Return [X, Y] of the center of cell containing provided text 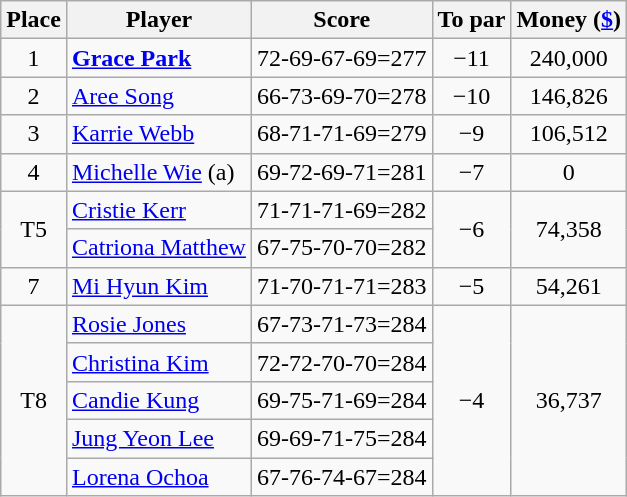
71-71-71-69=282 [342, 210]
Mi Hyun Kim [158, 286]
Place [34, 20]
Player [158, 20]
Candie Kung [158, 400]
36,737 [569, 400]
Score [342, 20]
66-73-69-70=278 [342, 96]
To par [472, 20]
T8 [34, 400]
Grace Park [158, 58]
Money ($) [569, 20]
67-73-71-73=284 [342, 324]
Lorena Ochoa [158, 477]
74,358 [569, 229]
Aree Song [158, 96]
Cristie Kerr [158, 210]
54,261 [569, 286]
4 [34, 172]
−9 [472, 134]
−10 [472, 96]
7 [34, 286]
0 [569, 172]
−5 [472, 286]
146,826 [569, 96]
67-75-70-70=282 [342, 248]
−6 [472, 229]
Michelle Wie (a) [158, 172]
T5 [34, 229]
3 [34, 134]
Christina Kim [158, 362]
1 [34, 58]
69-69-71-75=284 [342, 438]
Catriona Matthew [158, 248]
−4 [472, 400]
−11 [472, 58]
71-70-71-71=283 [342, 286]
72-72-70-70=284 [342, 362]
Karrie Webb [158, 134]
240,000 [569, 58]
2 [34, 96]
69-72-69-71=281 [342, 172]
67-76-74-67=284 [342, 477]
106,512 [569, 134]
−7 [472, 172]
Rosie Jones [158, 324]
Jung Yeon Lee [158, 438]
69-75-71-69=284 [342, 400]
72-69-67-69=277 [342, 58]
68-71-71-69=279 [342, 134]
